Search for the cell housing the specified text and yield its (x, y) center coordinate. 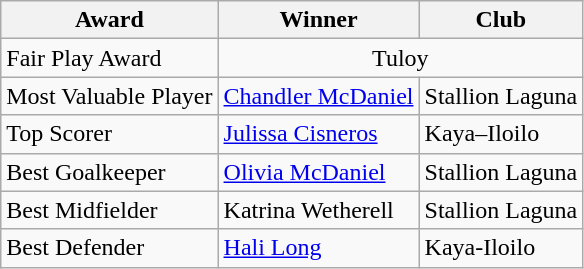
Best Goalkeeper (110, 172)
Best Defender (110, 248)
Hali Long (318, 248)
Olivia McDaniel (318, 172)
Winner (318, 20)
Most Valuable Player (110, 96)
Best Midfielder (110, 210)
Award (110, 20)
Kaya–Iloilo (501, 134)
Kaya-Iloilo (501, 248)
Fair Play Award (110, 58)
Club (501, 20)
Tuloy (400, 58)
Top Scorer (110, 134)
Chandler McDaniel (318, 96)
Julissa Cisneros (318, 134)
Katrina Wetherell (318, 210)
